Identify which cell holds the provided text, then report its [x, y] central coordinate. 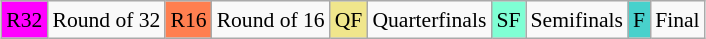
F [639, 20]
Quarterfinals [429, 20]
SF [508, 20]
Round of 16 [271, 20]
QF [349, 20]
Final [678, 20]
R16 [188, 20]
R32 [24, 20]
Round of 32 [106, 20]
Semifinals [577, 20]
